Provide the [X, Y] coordinate of the cell's center where the given text is located.  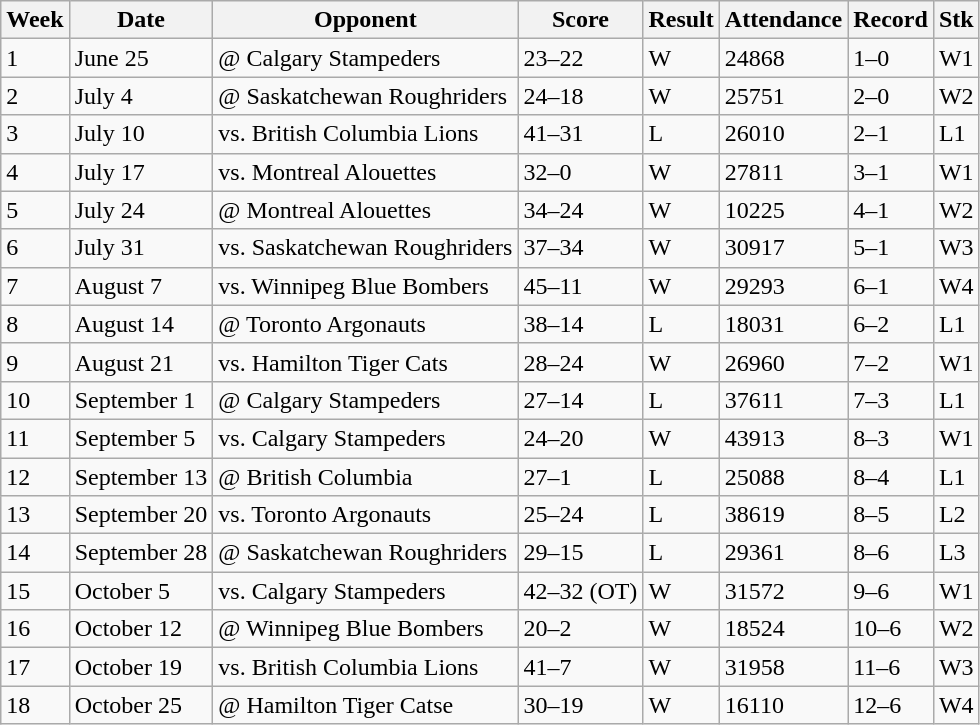
9 [35, 362]
14 [35, 553]
vs. Saskatchewan Roughriders [366, 248]
10225 [783, 210]
11 [35, 438]
@ Toronto Argonauts [366, 324]
6–1 [891, 286]
41–7 [580, 667]
2–1 [891, 134]
29361 [783, 553]
vs. Toronto Argonauts [366, 515]
vs. Montreal Alouettes [366, 172]
26960 [783, 362]
17 [35, 667]
7–2 [891, 362]
2 [35, 96]
37–34 [580, 248]
29293 [783, 286]
September 1 [141, 400]
1–0 [891, 58]
42–32 (OT) [580, 591]
2–0 [891, 96]
October 19 [141, 667]
8–5 [891, 515]
July 17 [141, 172]
30917 [783, 248]
Score [580, 20]
Stk [956, 20]
24–18 [580, 96]
5 [35, 210]
38619 [783, 515]
@ British Columbia [366, 477]
7 [35, 286]
25088 [783, 477]
@ Hamilton Tiger Catse [366, 705]
31572 [783, 591]
Record [891, 20]
18 [35, 705]
34–24 [580, 210]
6 [35, 248]
October 25 [141, 705]
July 24 [141, 210]
October 5 [141, 591]
3 [35, 134]
38–14 [580, 324]
vs. Winnipeg Blue Bombers [366, 286]
July 10 [141, 134]
7–3 [891, 400]
vs. Hamilton Tiger Cats [366, 362]
8–3 [891, 438]
4 [35, 172]
27–1 [580, 477]
4–1 [891, 210]
Attendance [783, 20]
L3 [956, 553]
27–14 [580, 400]
32–0 [580, 172]
August 7 [141, 286]
23–22 [580, 58]
26010 [783, 134]
10 [35, 400]
20–2 [580, 629]
8 [35, 324]
L2 [956, 515]
29–15 [580, 553]
25751 [783, 96]
October 12 [141, 629]
45–11 [580, 286]
24–20 [580, 438]
6–2 [891, 324]
43913 [783, 438]
July 4 [141, 96]
3–1 [891, 172]
12–6 [891, 705]
August 21 [141, 362]
9–6 [891, 591]
Result [681, 20]
37611 [783, 400]
16 [35, 629]
27811 [783, 172]
September 28 [141, 553]
25–24 [580, 515]
1 [35, 58]
@ Montreal Alouettes [366, 210]
August 14 [141, 324]
10–6 [891, 629]
Date [141, 20]
@ Winnipeg Blue Bombers [366, 629]
28–24 [580, 362]
September 13 [141, 477]
Opponent [366, 20]
September 20 [141, 515]
8–4 [891, 477]
31958 [783, 667]
30–19 [580, 705]
15 [35, 591]
18031 [783, 324]
8–6 [891, 553]
July 31 [141, 248]
41–31 [580, 134]
Week [35, 20]
11–6 [891, 667]
13 [35, 515]
12 [35, 477]
24868 [783, 58]
18524 [783, 629]
16110 [783, 705]
September 5 [141, 438]
5–1 [891, 248]
June 25 [141, 58]
